For the text-containing cell, return its midpoint in (X, Y) coordinate format. 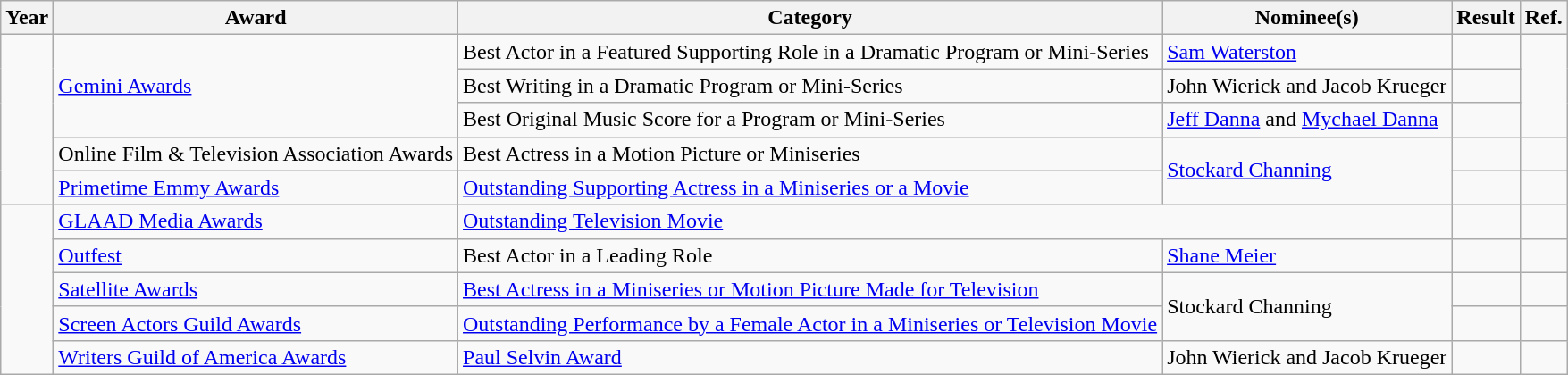
Year (27, 18)
Jeff Danna and Mychael Danna (1307, 120)
Outstanding Performance by a Female Actor in a Miniseries or Television Movie (810, 323)
Satellite Awards (256, 289)
Outstanding Television Movie (955, 221)
Gemini Awards (256, 86)
Outfest (256, 255)
Best Actor in a Leading Role (810, 255)
Online Film & Television Association Awards (256, 154)
Sam Waterston (1307, 52)
Paul Selvin Award (810, 357)
Writers Guild of America Awards (256, 357)
Result (1486, 18)
Nominee(s) (1307, 18)
Best Actress in a Miniseries or Motion Picture Made for Television (810, 289)
Best Actress in a Motion Picture or Miniseries (810, 154)
Shane Meier (1307, 255)
Category (810, 18)
Screen Actors Guild Awards (256, 323)
Best Original Music Score for a Program or Mini-Series (810, 120)
Best Writing in a Dramatic Program or Mini-Series (810, 86)
Best Actor in a Featured Supporting Role in a Dramatic Program or Mini-Series (810, 52)
Ref. (1544, 18)
Outstanding Supporting Actress in a Miniseries or a Movie (810, 187)
Award (256, 18)
Primetime Emmy Awards (256, 187)
GLAAD Media Awards (256, 221)
